Locate the cell with the specified text and output its [x, y] center coordinate. 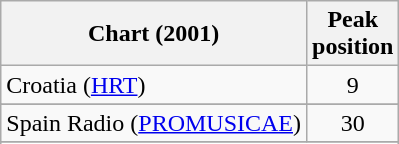
Chart (2001) [154, 34]
30 [353, 123]
Peakposition [353, 34]
9 [353, 85]
Spain Radio (PROMUSICAE) [154, 123]
Croatia (HRT) [154, 85]
